Find where the given text appears and provide that cell's center as [x, y] coordinate. 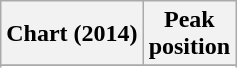
Peakposition [189, 34]
Chart (2014) [72, 34]
